For the text-containing cell, return its midpoint in (X, Y) coordinate format. 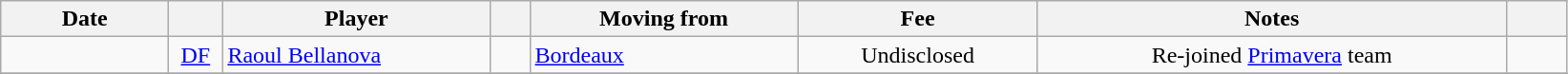
Moving from (664, 19)
Bordeaux (664, 55)
Re-joined Primavera team (1271, 55)
Raoul Bellanova (357, 55)
Player (357, 19)
Date (85, 19)
Fee (918, 19)
DF (196, 55)
Notes (1271, 19)
Undisclosed (918, 55)
